Extract the [x, y] coordinate from the center of the cell holding the provided text.  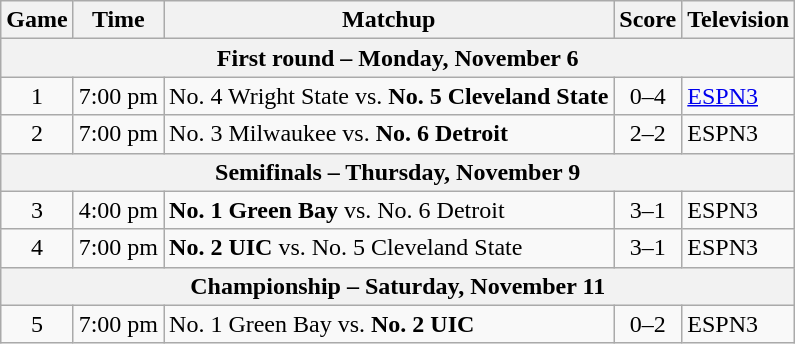
No. 1 Green Bay vs. No. 6 Detroit [389, 210]
Championship – Saturday, November 11 [398, 286]
Game [37, 20]
Matchup [389, 20]
3 [37, 210]
No. 1 Green Bay vs. No. 2 UIC [389, 324]
2 [37, 134]
Time [118, 20]
No. 2 UIC vs. No. 5 Cleveland State [389, 248]
Television [738, 20]
Score [648, 20]
0–2 [648, 324]
4:00 pm [118, 210]
No. 4 Wright State vs. No. 5 Cleveland State [389, 96]
1 [37, 96]
4 [37, 248]
No. 3 Milwaukee vs. No. 6 Detroit [389, 134]
Semifinals – Thursday, November 9 [398, 172]
2–2 [648, 134]
5 [37, 324]
0–4 [648, 96]
First round – Monday, November 6 [398, 58]
